Search for the cell housing the specified text and yield its [x, y] center coordinate. 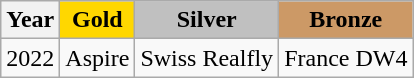
Gold [98, 20]
Swiss Realfly [207, 58]
Year [30, 20]
Silver [207, 20]
Aspire [98, 58]
France DW4 [346, 58]
2022 [30, 58]
Bronze [346, 20]
